Return the [x, y] coordinate for the center point of the cell that contains the specified text.  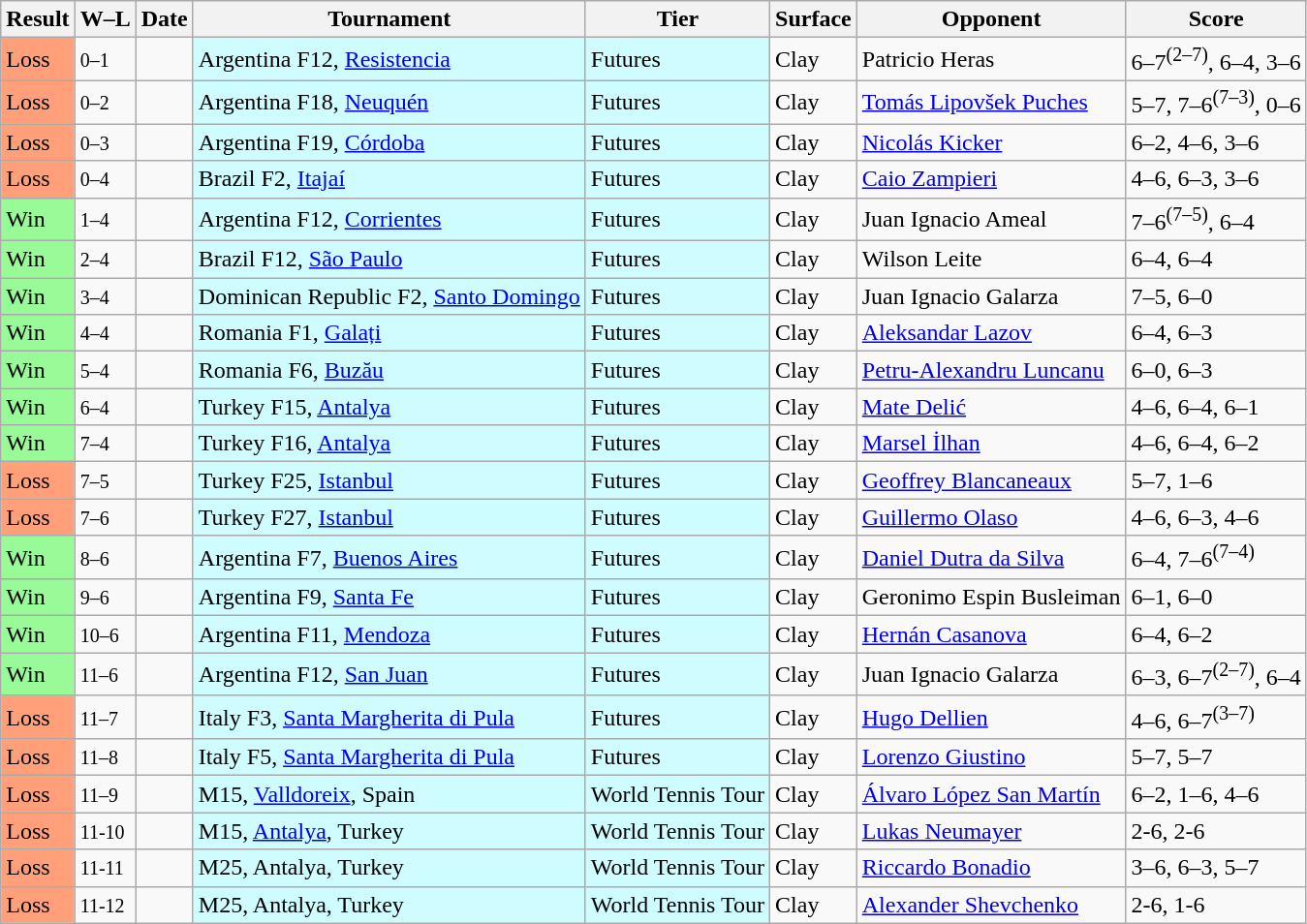
Argentina F12, Corrientes [389, 219]
Argentina F12, Resistencia [389, 60]
5–7, 7–6(7–3), 0–6 [1216, 103]
6–1, 6–0 [1216, 598]
Italy F5, Santa Margherita di Pula [389, 757]
8–6 [105, 558]
3–6, 6–3, 5–7 [1216, 868]
3–4 [105, 296]
Hugo Dellien [991, 717]
Surface [814, 19]
9–6 [105, 598]
11–6 [105, 674]
7–5, 6–0 [1216, 296]
Marsel İlhan [991, 444]
Tier [677, 19]
Petru-Alexandru Luncanu [991, 370]
6–0, 6–3 [1216, 370]
4–6, 6–3, 3–6 [1216, 179]
0–3 [105, 142]
0–4 [105, 179]
Hernán Casanova [991, 634]
Dominican Republic F2, Santo Domingo [389, 296]
Geronimo Espin Busleiman [991, 598]
6–2, 4–6, 3–6 [1216, 142]
11-11 [105, 868]
Geoffrey Blancaneaux [991, 480]
5–7, 5–7 [1216, 757]
6–4, 6–2 [1216, 634]
Tomás Lipovšek Puches [991, 103]
6–3, 6–7(2–7), 6–4 [1216, 674]
7–6 [105, 517]
Argentina F19, Córdoba [389, 142]
2–4 [105, 260]
0–1 [105, 60]
10–6 [105, 634]
7–5 [105, 480]
1–4 [105, 219]
Opponent [991, 19]
0–2 [105, 103]
5–4 [105, 370]
Nicolás Kicker [991, 142]
Argentina F7, Buenos Aires [389, 558]
Alexander Shevchenko [991, 905]
11–7 [105, 717]
4–6, 6–4, 6–2 [1216, 444]
4–6, 6–4, 6–1 [1216, 407]
Argentina F9, Santa Fe [389, 598]
11-10 [105, 831]
Tournament [389, 19]
Guillermo Olaso [991, 517]
6–4, 6–3 [1216, 333]
W–L [105, 19]
Argentina F18, Neuquén [389, 103]
Brazil F2, Itajaí [389, 179]
Romania F1, Galați [389, 333]
Italy F3, Santa Margherita di Pula [389, 717]
Romania F6, Buzău [389, 370]
6–2, 1–6, 4–6 [1216, 794]
Result [38, 19]
Score [1216, 19]
Turkey F16, Antalya [389, 444]
Argentina F11, Mendoza [389, 634]
Aleksandar Lazov [991, 333]
11–8 [105, 757]
Lukas Neumayer [991, 831]
4–4 [105, 333]
Álvaro López San Martín [991, 794]
Caio Zampieri [991, 179]
Wilson Leite [991, 260]
7–4 [105, 444]
4–6, 6–7(3–7) [1216, 717]
Turkey F25, Istanbul [389, 480]
M15, Antalya, Turkey [389, 831]
Patricio Heras [991, 60]
Brazil F12, São Paulo [389, 260]
6–4 [105, 407]
2-6, 1-6 [1216, 905]
Juan Ignacio Ameal [991, 219]
6–4, 6–4 [1216, 260]
6–4, 7–6(7–4) [1216, 558]
11–9 [105, 794]
7–6(7–5), 6–4 [1216, 219]
2-6, 2-6 [1216, 831]
4–6, 6–3, 4–6 [1216, 517]
Argentina F12, San Juan [389, 674]
Turkey F15, Antalya [389, 407]
Riccardo Bonadio [991, 868]
Date [165, 19]
5–7, 1–6 [1216, 480]
Lorenzo Giustino [991, 757]
Turkey F27, Istanbul [389, 517]
6–7(2–7), 6–4, 3–6 [1216, 60]
Mate Delić [991, 407]
M15, Valldoreix, Spain [389, 794]
11-12 [105, 905]
Daniel Dutra da Silva [991, 558]
